Scan for the cell matching the given text and deliver its (X, Y) coordinate at center. 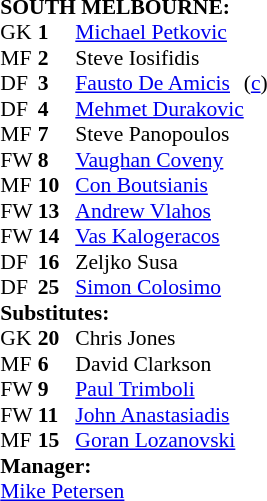
11 (57, 415)
Vaughan Coveny (159, 160)
Steve Iosifidis (159, 58)
8 (57, 160)
Manager: (122, 466)
15 (57, 441)
9 (57, 389)
David Clarkson (159, 364)
14 (57, 237)
13 (57, 211)
Steve Panopoulos (159, 135)
2 (57, 58)
6 (57, 364)
Fausto De Amicis (159, 83)
7 (57, 135)
Goran Lozanovski (159, 441)
Con Boutsianis (159, 185)
Paul Trimboli (159, 389)
Substitutes: (122, 313)
16 (57, 262)
Zeljko Susa (159, 262)
10 (57, 185)
1 (57, 33)
25 (57, 287)
Vas Kalogeracos (159, 237)
Andrew Vlahos (159, 211)
Chris Jones (159, 339)
3 (57, 83)
20 (57, 339)
John Anastasiadis (159, 415)
Simon Colosimo (159, 287)
4 (57, 109)
Mehmet Durakovic (159, 109)
Michael Petkovic (159, 33)
